For the text-containing cell, return its midpoint in (x, y) coordinate format. 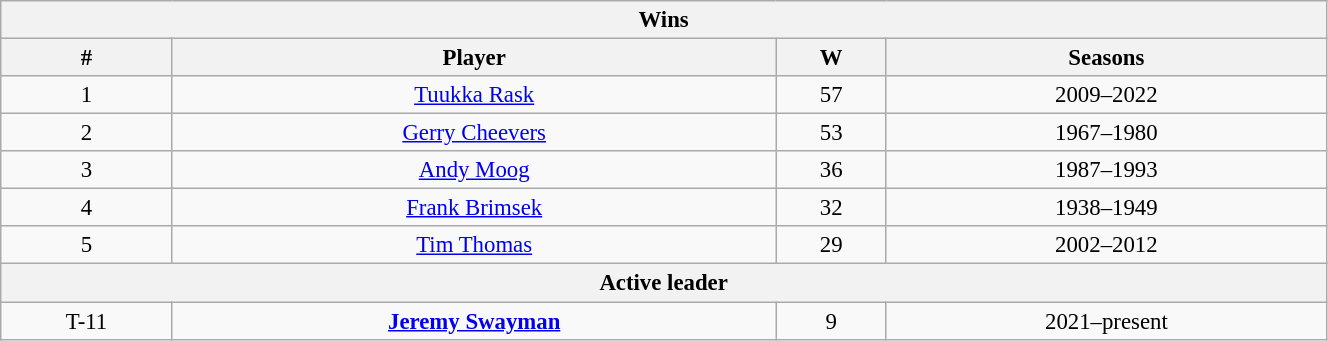
# (87, 58)
3 (87, 170)
29 (831, 245)
Seasons (1106, 58)
Tuukka Rask (474, 95)
Gerry Cheevers (474, 133)
Active leader (664, 283)
Player (474, 58)
36 (831, 170)
Jeremy Swayman (474, 321)
Andy Moog (474, 170)
32 (831, 208)
Frank Brimsek (474, 208)
T-11 (87, 321)
1967–1980 (1106, 133)
2009–2022 (1106, 95)
W (831, 58)
4 (87, 208)
1 (87, 95)
2021–present (1106, 321)
Wins (664, 20)
Tim Thomas (474, 245)
2 (87, 133)
5 (87, 245)
1938–1949 (1106, 208)
53 (831, 133)
57 (831, 95)
2002–2012 (1106, 245)
9 (831, 321)
1987–1993 (1106, 170)
